Locate the cell with the specified text and output its (x, y) center coordinate. 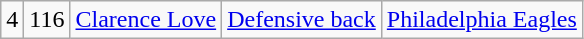
4 (12, 20)
Philadelphia Eagles (482, 20)
Defensive back (302, 20)
Clarence Love (146, 20)
116 (47, 20)
